Pinpoint the cell where the given text exists, returning its (X, Y) midpoint coordinate. 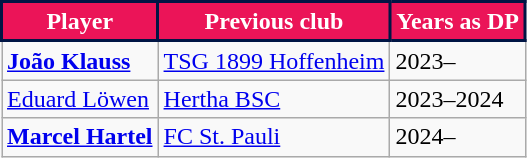
João Klauss (80, 60)
2024– (458, 137)
Player (80, 22)
Marcel Hartel (80, 137)
Hertha BSC (274, 99)
Previous club (274, 22)
Eduard Löwen (80, 99)
2023–2024 (458, 99)
Years as DP (458, 22)
TSG 1899 Hoffenheim (274, 60)
2023– (458, 60)
FC St. Pauli (274, 137)
